Determine the (x, y) coordinate at the center of the cell enclosing the given text.  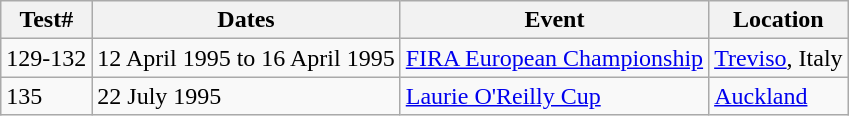
12 April 1995 to 16 April 1995 (246, 58)
Treviso, Italy (779, 58)
22 July 1995 (246, 96)
135 (46, 96)
Event (554, 20)
Dates (246, 20)
Test# (46, 20)
Laurie O'Reilly Cup (554, 96)
Location (779, 20)
FIRA European Championship (554, 58)
Auckland (779, 96)
129-132 (46, 58)
